For the text-containing cell, return its midpoint in (X, Y) coordinate format. 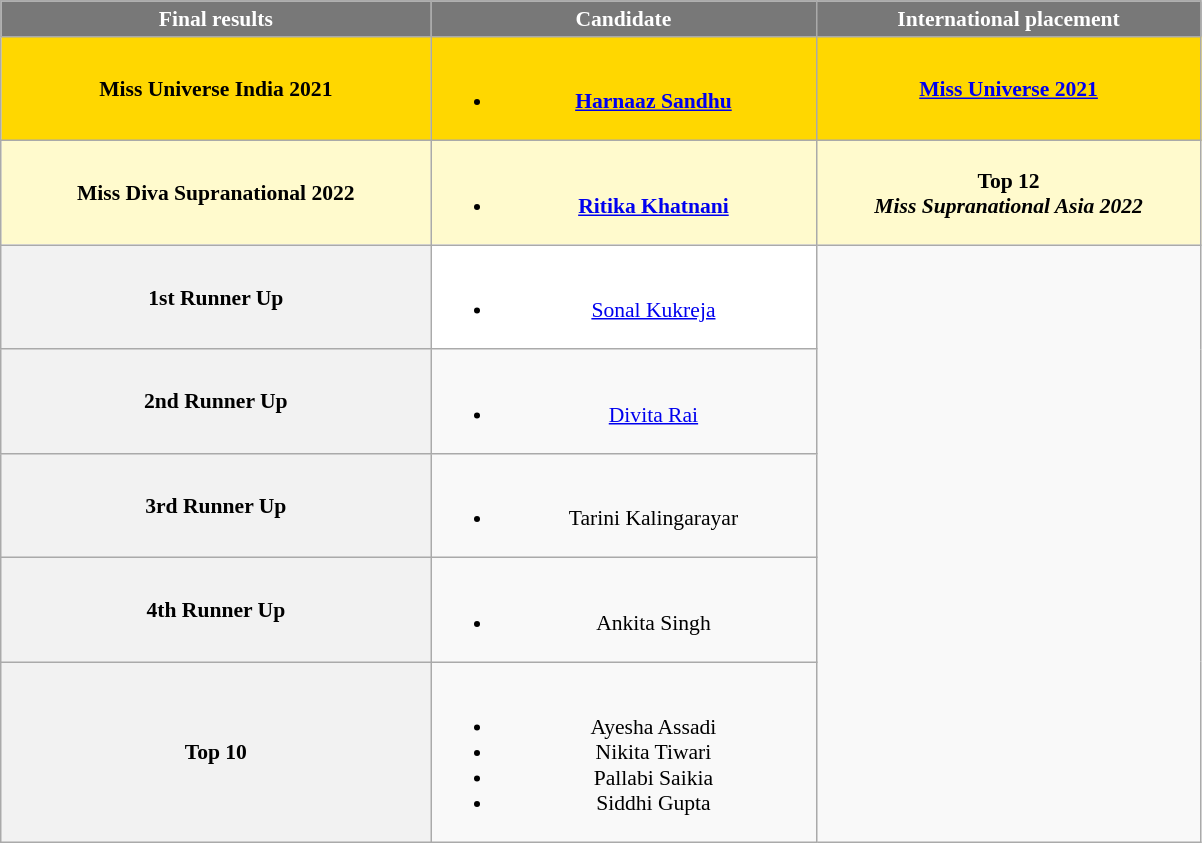
Final results (216, 19)
4th Runner Up (216, 610)
Ritika Khatnani (624, 193)
Ankita Singh (624, 610)
Miss Universe India 2021 (216, 89)
Miss Diva Supranational 2022 (216, 193)
Tarini Kalingarayar (624, 506)
Miss Universe 2021 (1008, 89)
International placement (1008, 19)
Divita Rai (624, 402)
Sonal Kukreja (624, 297)
Candidate (624, 19)
Top 12 Miss Supranational Asia 2022 (1008, 193)
Harnaaz Sandhu (624, 89)
3rd Runner Up (216, 506)
1st Runner Up (216, 297)
2nd Runner Up (216, 402)
